Find where the given text appears and provide that cell's center as (x, y) coordinate. 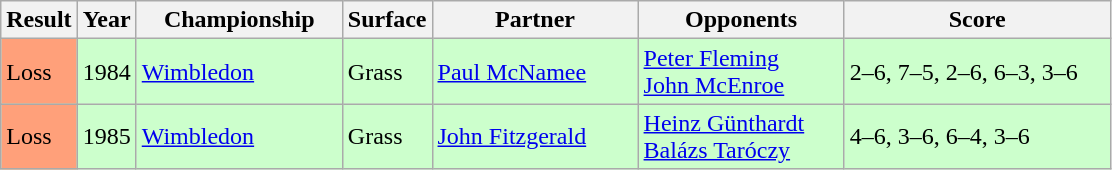
Championship (239, 20)
Year (106, 20)
Opponents (741, 20)
Surface (387, 20)
Partner (535, 20)
Score (977, 20)
4–6, 3–6, 6–4, 3–6 (977, 136)
Result (39, 20)
1984 (106, 72)
Peter Fleming John McEnroe (741, 72)
2–6, 7–5, 2–6, 6–3, 3–6 (977, 72)
Paul McNamee (535, 72)
Heinz Günthardt Balázs Taróczy (741, 136)
John Fitzgerald (535, 136)
1985 (106, 136)
